Return the (x, y) coordinate for the center point of the cell that contains the specified text.  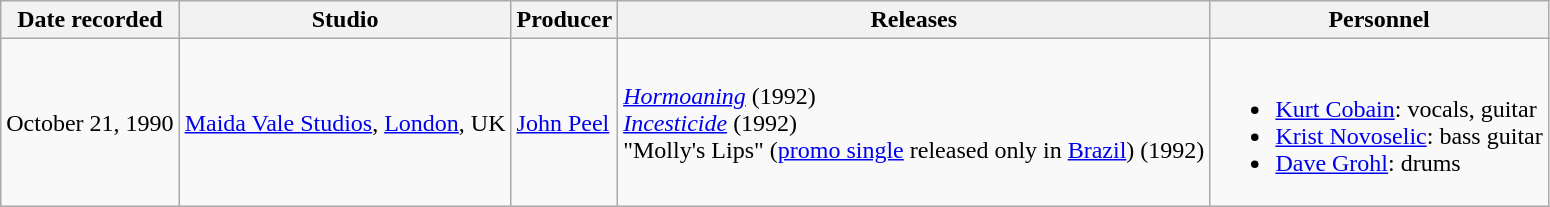
Personnel (1379, 20)
Releases (914, 20)
Hormoaning (1992)Incesticide (1992)"Molly's Lips" (promo single released only in Brazil) (1992) (914, 122)
Studio (345, 20)
Maida Vale Studios, London, UK (345, 122)
Date recorded (90, 20)
John Peel (564, 122)
Producer (564, 20)
Kurt Cobain: vocals, guitarKrist Novoselic: bass guitarDave Grohl: drums (1379, 122)
October 21, 1990 (90, 122)
